Capture the cell that displays the provided text and extract its [X, Y] central coordinate. 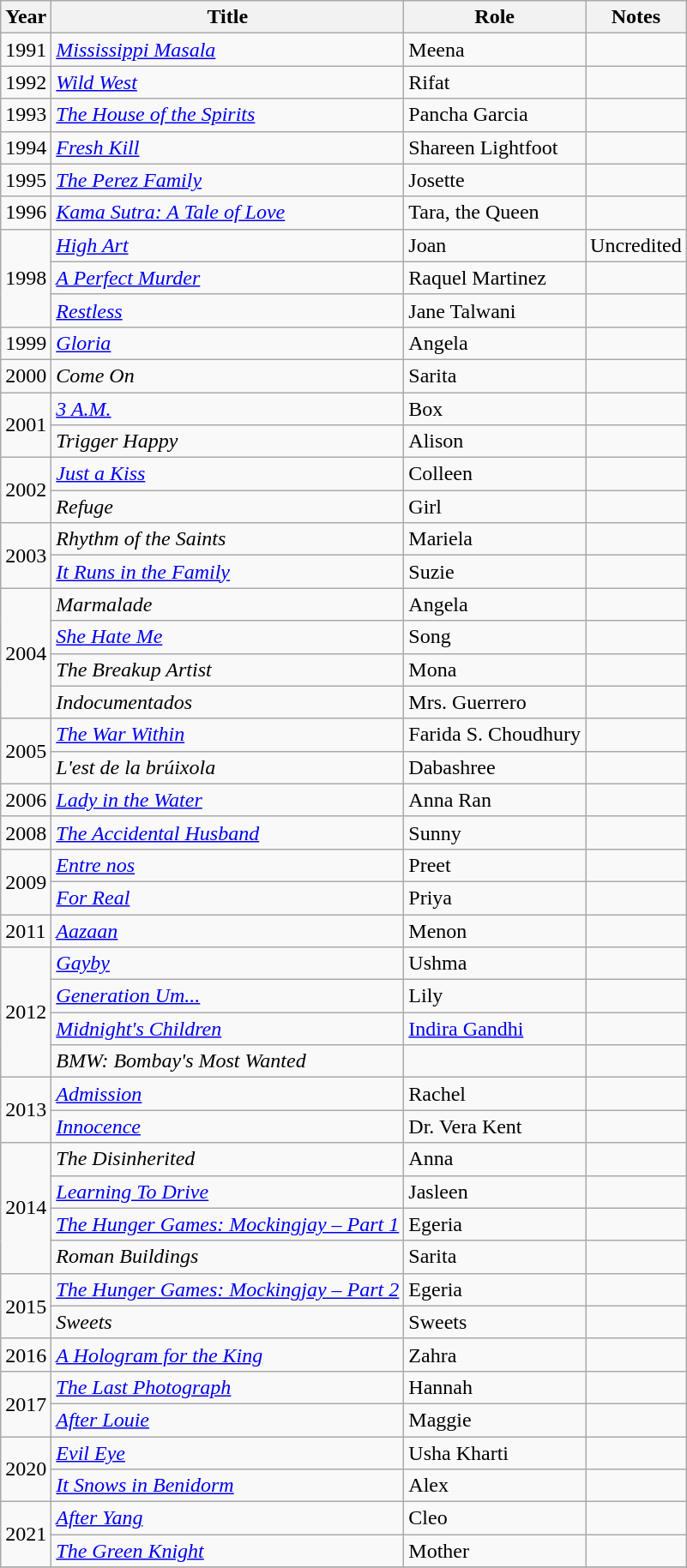
Tara, the Queen [495, 213]
2000 [26, 375]
Meena [495, 50]
Innocence [228, 1126]
Colleen [495, 474]
The Disinherited [228, 1159]
Joan [495, 245]
Dabashree [495, 767]
2021 [26, 1535]
Indira Gandhi [495, 1029]
2011 [26, 930]
The War Within [228, 735]
Indocumentados [228, 702]
Suzie [495, 572]
Dr. Vera Kent [495, 1126]
Rifat [495, 82]
1998 [26, 278]
For Real [228, 898]
Lily [495, 996]
Sunny [495, 832]
Evil Eye [228, 1453]
1996 [26, 213]
Cleo [495, 1518]
Mariela [495, 539]
1991 [26, 50]
Zahra [495, 1355]
Rachel [495, 1094]
2020 [26, 1469]
Admission [228, 1094]
Learning To Drive [228, 1192]
Roman Buildings [228, 1257]
Alison [495, 442]
Priya [495, 898]
1995 [26, 180]
Aazaan [228, 930]
Kama Sutra: A Tale of Love [228, 213]
2017 [26, 1403]
Jane Talwani [495, 310]
Generation Um... [228, 996]
Raquel Martinez [495, 278]
Mona [495, 670]
1999 [26, 343]
A Perfect Murder [228, 278]
After Yang [228, 1518]
Refuge [228, 507]
Gloria [228, 343]
Menon [495, 930]
The Accidental Husband [228, 832]
Lady in the Water [228, 800]
L'est de la brúixola [228, 767]
2015 [26, 1306]
Just a Kiss [228, 474]
Mrs. Guerrero [495, 702]
Pancha Garcia [495, 115]
Anna Ran [495, 800]
Uncredited [636, 245]
It Runs in the Family [228, 572]
2009 [26, 881]
High Art [228, 245]
2002 [26, 490]
Ushma [495, 964]
Marmalade [228, 604]
Shareen Lightfoot [495, 147]
Box [495, 409]
BMW: Bombay's Most Wanted [228, 1061]
Mother [495, 1551]
The Hunger Games: Mockingjay – Part 2 [228, 1289]
Usha Kharti [495, 1453]
Anna [495, 1159]
Entre nos [228, 865]
After Louie [228, 1420]
2004 [26, 653]
The House of the Spirits [228, 115]
Hannah [495, 1387]
Come On [228, 375]
Wild West [228, 82]
1993 [26, 115]
Year [26, 17]
Alex [495, 1486]
2001 [26, 425]
2006 [26, 800]
Gayby [228, 964]
Preet [495, 865]
Midnight's Children [228, 1029]
The Hunger Games: Mockingjay – Part 1 [228, 1224]
Title [228, 17]
Fresh Kill [228, 147]
2008 [26, 832]
1994 [26, 147]
Song [495, 637]
Notes [636, 17]
Trigger Happy [228, 442]
Jasleen [495, 1192]
A Hologram for the King [228, 1355]
2005 [26, 751]
Girl [495, 507]
The Last Photograph [228, 1387]
2013 [26, 1110]
Mississippi Masala [228, 50]
2012 [26, 1012]
Rhythm of the Saints [228, 539]
Josette [495, 180]
3 A.M. [228, 409]
1992 [26, 82]
2014 [26, 1208]
Restless [228, 310]
The Perez Family [228, 180]
The Green Knight [228, 1551]
Farida S. Choudhury [495, 735]
2003 [26, 556]
The Breakup Artist [228, 670]
2016 [26, 1355]
She Hate Me [228, 637]
Maggie [495, 1420]
It Snows in Benidorm [228, 1486]
Role [495, 17]
